From the cell containing the given text, extract its center point as (X, Y) coordinate. 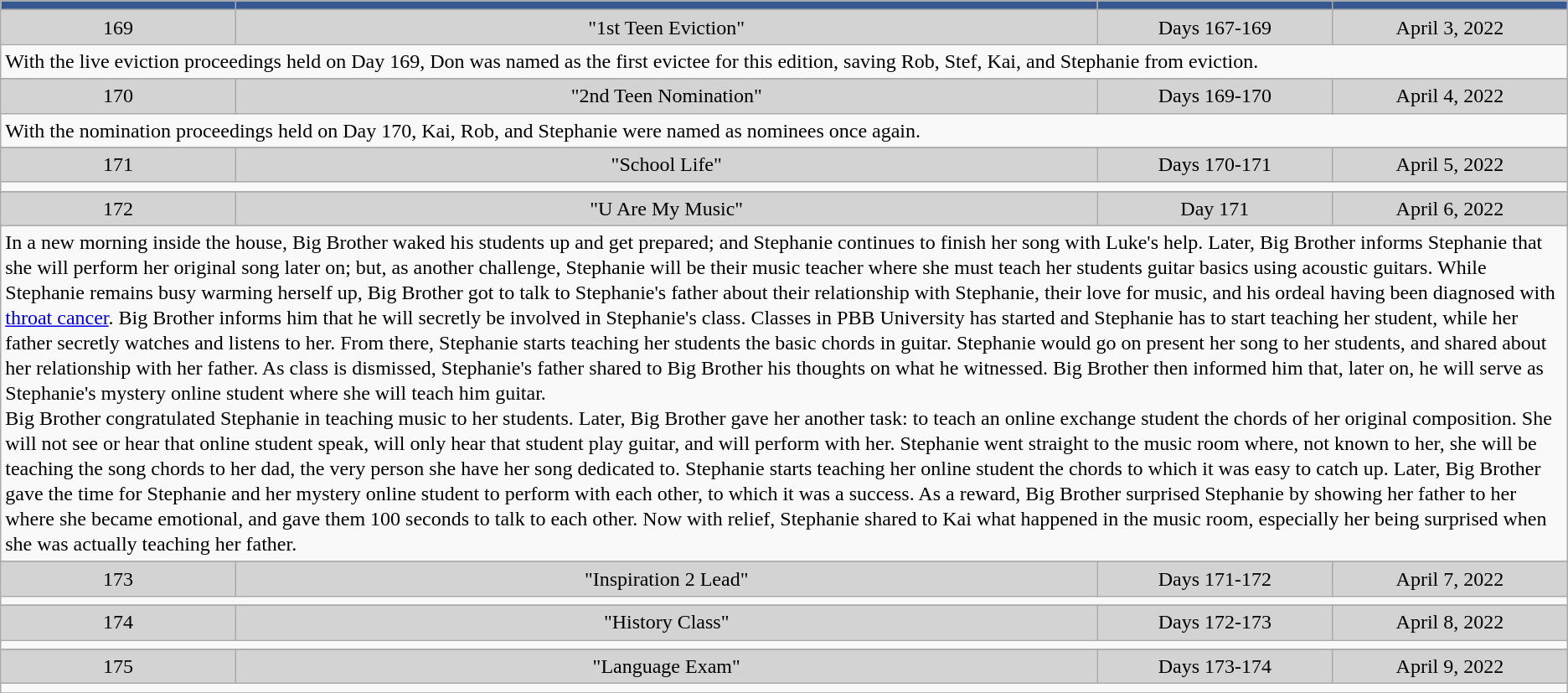
Day 171 (1215, 208)
Days 169-170 (1215, 96)
April 4, 2022 (1451, 96)
With the nomination proceedings held on Day 170, Kai, Rob, and Stephanie were named as nominees once again. (784, 131)
Days 167-169 (1215, 27)
"History Class" (667, 622)
April 6, 2022 (1451, 208)
173 (119, 578)
"U Are My Music" (667, 208)
"2nd Teen Nomination" (667, 96)
174 (119, 622)
April 3, 2022 (1451, 27)
175 (119, 667)
Days 172-173 (1215, 622)
"Language Exam" (667, 667)
Days 170-171 (1215, 164)
April 5, 2022 (1451, 164)
170 (119, 96)
Days 173-174 (1215, 667)
April 9, 2022 (1451, 667)
171 (119, 164)
Days 171-172 (1215, 578)
"1st Teen Eviction" (667, 27)
169 (119, 27)
172 (119, 208)
"School Life" (667, 164)
"Inspiration 2 Lead" (667, 578)
April 7, 2022 (1451, 578)
April 8, 2022 (1451, 622)
